Pinpoint the cell where the given text exists, returning its [X, Y] midpoint coordinate. 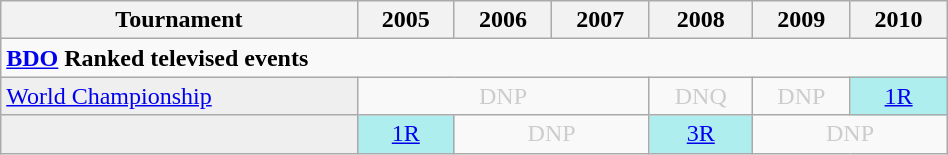
3R [701, 134]
2008 [701, 20]
2007 [600, 20]
2005 [406, 20]
BDO Ranked televised events [474, 58]
2009 [802, 20]
Tournament [179, 20]
2006 [502, 20]
World Championship [179, 96]
2010 [898, 20]
DNQ [701, 96]
